Locate the cell with the specified text and output its (x, y) center coordinate. 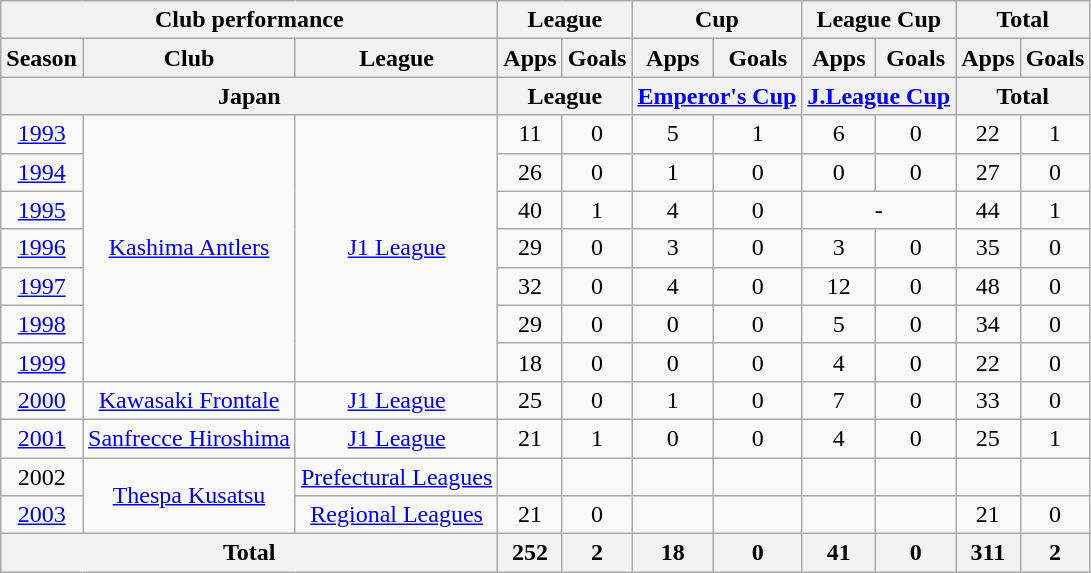
2001 (42, 438)
Kashima Antlers (188, 248)
252 (530, 553)
- (879, 210)
1998 (42, 324)
2003 (42, 515)
34 (988, 324)
2002 (42, 477)
7 (839, 400)
35 (988, 248)
Kawasaki Frontale (188, 400)
27 (988, 172)
League Cup (879, 20)
Prefectural Leagues (396, 477)
J.League Cup (879, 96)
40 (530, 210)
12 (839, 286)
1995 (42, 210)
311 (988, 553)
33 (988, 400)
Emperor's Cup (717, 96)
Club performance (250, 20)
1996 (42, 248)
Sanfrecce Hiroshima (188, 438)
Regional Leagues (396, 515)
Club (188, 58)
Cup (717, 20)
32 (530, 286)
Thespa Kusatsu (188, 496)
1993 (42, 134)
41 (839, 553)
1994 (42, 172)
Japan (250, 96)
1999 (42, 362)
1997 (42, 286)
6 (839, 134)
48 (988, 286)
26 (530, 172)
11 (530, 134)
Season (42, 58)
2000 (42, 400)
44 (988, 210)
